Return the (X, Y) coordinate for the center point of the cell that contains the specified text.  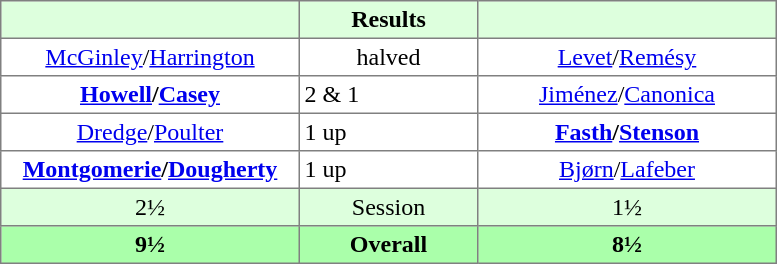
Overall (388, 245)
1½ (627, 207)
Results (388, 20)
Bjørn/Lafeber (627, 170)
8½ (627, 245)
2 & 1 (388, 95)
9½ (150, 245)
Howell/Casey (150, 95)
2½ (150, 207)
Dredge/Poulter (150, 132)
Jiménez/Canonica (627, 95)
McGinley/Harrington (150, 57)
Levet/Remésy (627, 57)
Session (388, 207)
Fasth/Stenson (627, 132)
halved (388, 57)
Montgomerie/Dougherty (150, 170)
